Find where the given text appears and provide that cell's center as (x, y) coordinate. 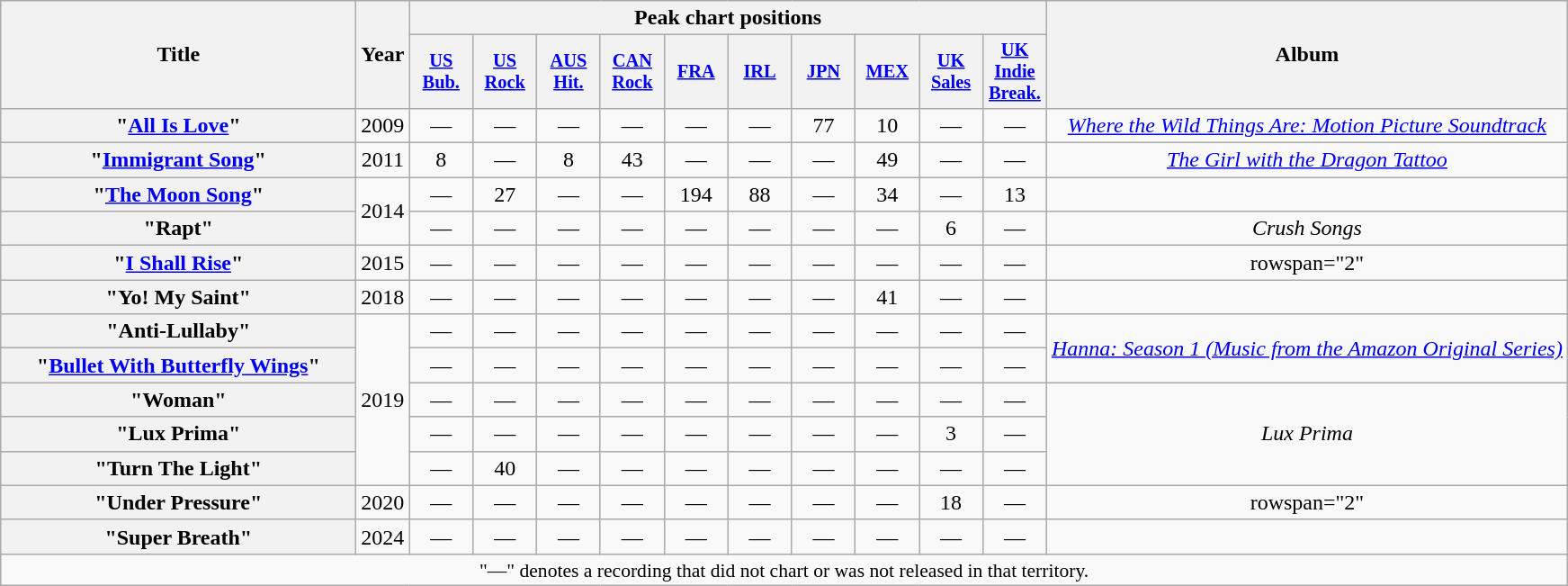
27 (506, 194)
13 (1015, 194)
194 (696, 194)
FRA (696, 72)
34 (887, 194)
6 (952, 229)
Lux Prima (1306, 434)
USRock (506, 72)
41 (887, 297)
AUSHit. (569, 72)
2015 (383, 263)
3 (952, 434)
2014 (383, 212)
2009 (383, 125)
"Under Pressure" (178, 502)
Where the Wild Things Are: Motion Picture Soundtrack (1306, 125)
"Super Breath" (178, 536)
"Rapt" (178, 229)
Crush Songs (1306, 229)
77 (824, 125)
2019 (383, 400)
49 (887, 160)
JPN (824, 72)
88 (759, 194)
UKSales (952, 72)
"Immigrant Song" (178, 160)
"I Shall Rise" (178, 263)
"Bullet With Butterfly Wings" (178, 365)
2024 (383, 536)
Year (383, 55)
18 (952, 502)
"Anti-Lullaby" (178, 331)
Hanna: Season 1 (Music from the Amazon Original Series) (1306, 348)
"Turn The Light" (178, 468)
"All Is Love" (178, 125)
"Woman" (178, 400)
Peak chart positions (729, 18)
"Yo! My Saint" (178, 297)
2018 (383, 297)
10 (887, 125)
"Lux Prima" (178, 434)
MEX (887, 72)
The Girl with the Dragon Tattoo (1306, 160)
Title (178, 55)
USBub. (441, 72)
40 (506, 468)
CANRock (632, 72)
IRL (759, 72)
Album (1306, 55)
"—" denotes a recording that did not chart or was not released in that territory. (784, 570)
43 (632, 160)
2011 (383, 160)
"The Moon Song" (178, 194)
2020 (383, 502)
UKIndieBreak. (1015, 72)
